Provide the (X, Y) coordinate of the cell's center where the given text is located.  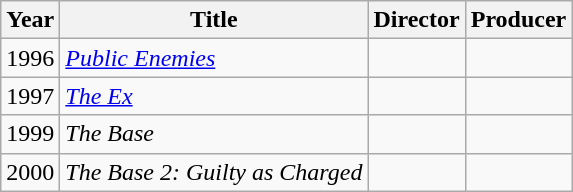
2000 (30, 172)
The Base (214, 134)
The Base 2: Guilty as Charged (214, 172)
The Ex (214, 96)
Director (416, 20)
1997 (30, 96)
1996 (30, 58)
Year (30, 20)
Title (214, 20)
Public Enemies (214, 58)
1999 (30, 134)
Producer (518, 20)
